From the cell containing the given text, extract its center point as (X, Y) coordinate. 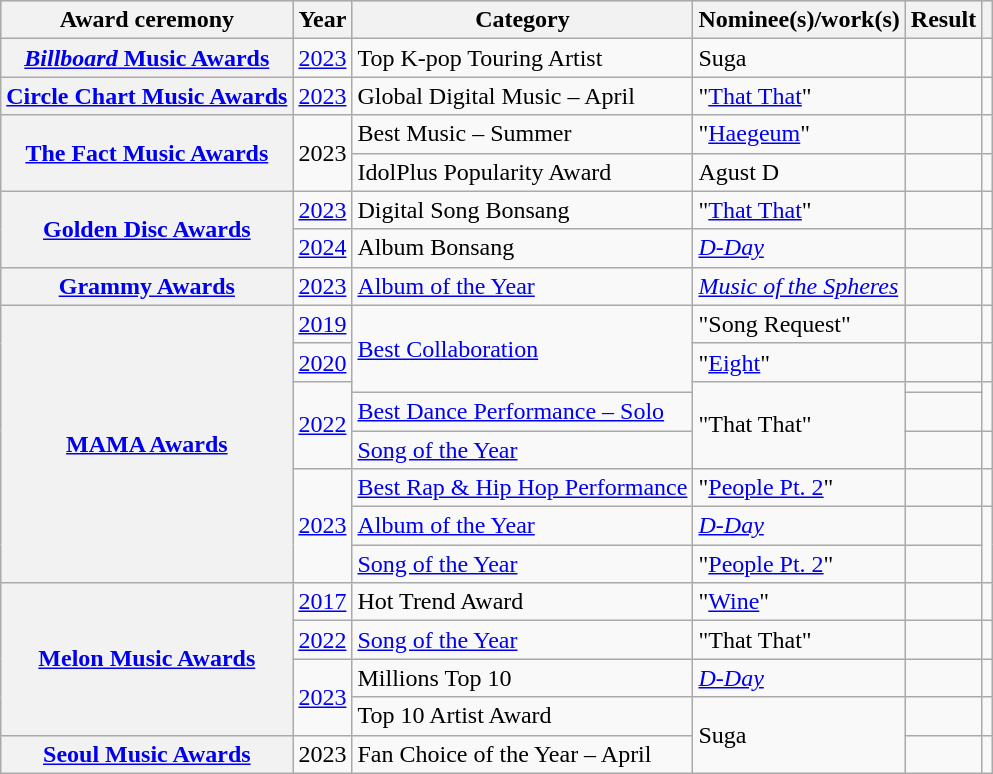
Agust D (799, 172)
Circle Chart Music Awards (147, 96)
IdolPlus Popularity Award (522, 172)
Best Music – Summer (522, 134)
Year (322, 20)
Fan Choice of the Year – April (522, 754)
"Song Request" (799, 324)
Seoul Music Awards (147, 754)
Best Collaboration (522, 348)
Digital Song Bonsang (522, 210)
Top K-pop Touring Artist (522, 58)
Millions Top 10 (522, 678)
2020 (322, 362)
Best Rap & Hip Hop Performance (522, 488)
Award ceremony (147, 20)
Golden Disc Awards (147, 229)
Category (522, 20)
Result (943, 20)
"Haegeum" (799, 134)
Grammy Awards (147, 286)
"Wine" (799, 602)
Billboard Music Awards (147, 58)
Music of the Spheres (799, 286)
Nominee(s)/work(s) (799, 20)
Album Bonsang (522, 248)
Best Dance Performance – Solo (522, 411)
MAMA Awards (147, 444)
2017 (322, 602)
The Fact Music Awards (147, 153)
2024 (322, 248)
Global Digital Music – April (522, 96)
Melon Music Awards (147, 659)
Hot Trend Award (522, 602)
2019 (322, 324)
"Eight" (799, 362)
Top 10 Artist Award (522, 716)
